Detect which cell encompasses the target text, then output its [x, y] center coordinate. 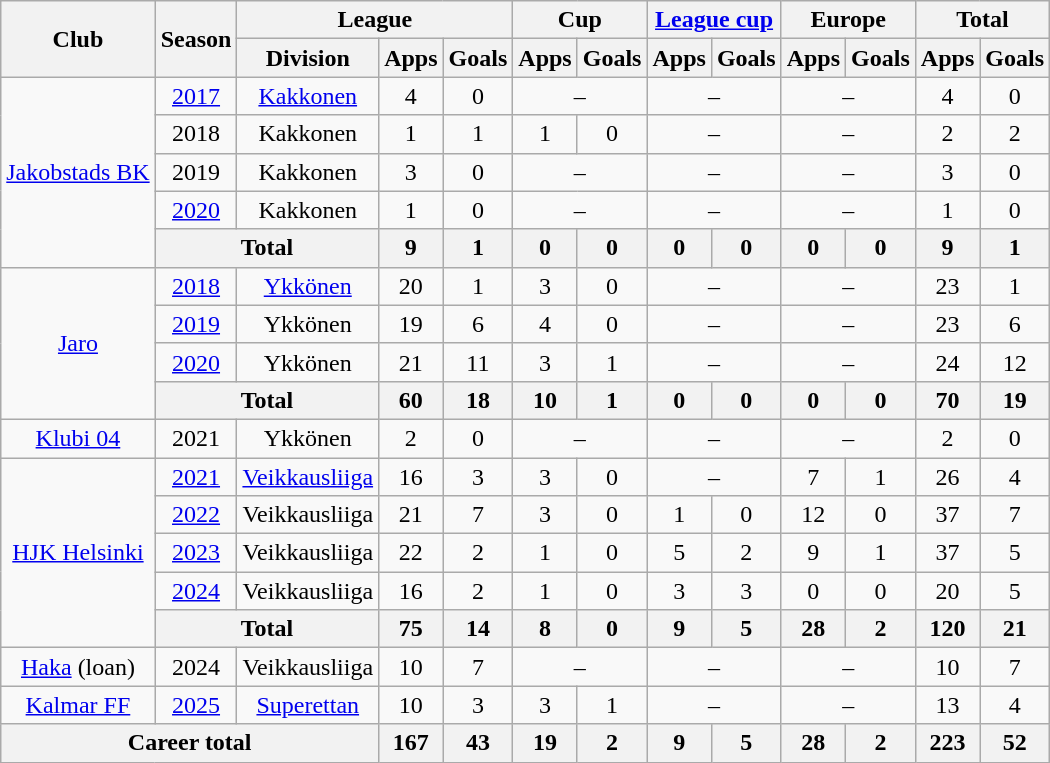
Jakobstads BK [78, 172]
Career total [190, 743]
HJK Helsinki [78, 553]
22 [411, 553]
League [375, 20]
26 [947, 477]
Jaro [78, 343]
70 [947, 400]
18 [478, 400]
2022 [196, 515]
14 [478, 629]
8 [545, 629]
Cup [580, 20]
43 [478, 743]
League cup [714, 20]
52 [1015, 743]
24 [947, 362]
2023 [196, 553]
2017 [196, 96]
Kalmar FF [78, 705]
167 [411, 743]
Club [78, 39]
Klubi 04 [78, 438]
60 [411, 400]
75 [411, 629]
11 [478, 362]
Season [196, 39]
120 [947, 629]
13 [947, 705]
Division [308, 58]
Haka (loan) [78, 667]
Superettan [308, 705]
2025 [196, 705]
Europe [848, 20]
223 [947, 743]
